Locate the cell with the specified text and output its [x, y] center coordinate. 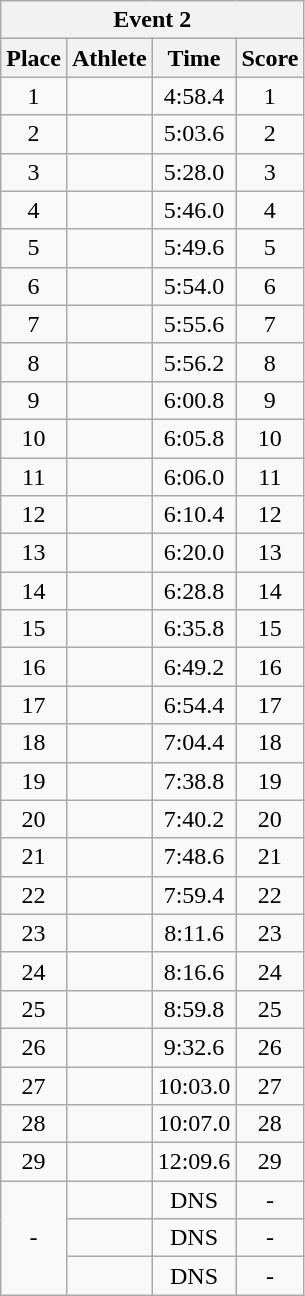
5:03.6 [194, 134]
7:38.8 [194, 781]
5:54.0 [194, 286]
9:32.6 [194, 1047]
6:10.4 [194, 515]
6:35.8 [194, 629]
8:59.8 [194, 1009]
6:28.8 [194, 591]
5:55.6 [194, 324]
5:28.0 [194, 172]
4:58.4 [194, 96]
6:49.2 [194, 667]
Score [270, 58]
7:59.4 [194, 895]
7:48.6 [194, 857]
12:09.6 [194, 1162]
5:56.2 [194, 362]
8:16.6 [194, 971]
6:05.8 [194, 438]
6:20.0 [194, 553]
6:00.8 [194, 400]
7:40.2 [194, 819]
5:46.0 [194, 210]
7:04.4 [194, 743]
Place [34, 58]
Event 2 [152, 20]
10:07.0 [194, 1124]
6:54.4 [194, 705]
Athlete [109, 58]
8:11.6 [194, 933]
Time [194, 58]
5:49.6 [194, 248]
10:03.0 [194, 1085]
6:06.0 [194, 477]
